Detect which cell encompasses the target text, then output its [X, Y] center coordinate. 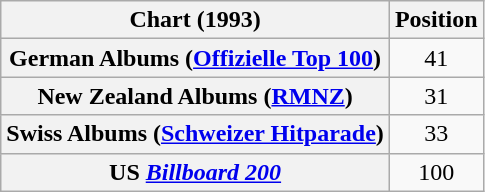
Swiss Albums (Schweizer Hitparade) [196, 134]
US Billboard 200 [196, 172]
33 [436, 134]
41 [436, 58]
100 [436, 172]
German Albums (Offizielle Top 100) [196, 58]
New Zealand Albums (RMNZ) [196, 96]
Chart (1993) [196, 20]
31 [436, 96]
Position [436, 20]
